Detect which cell encompasses the target text, then output its [X, Y] center coordinate. 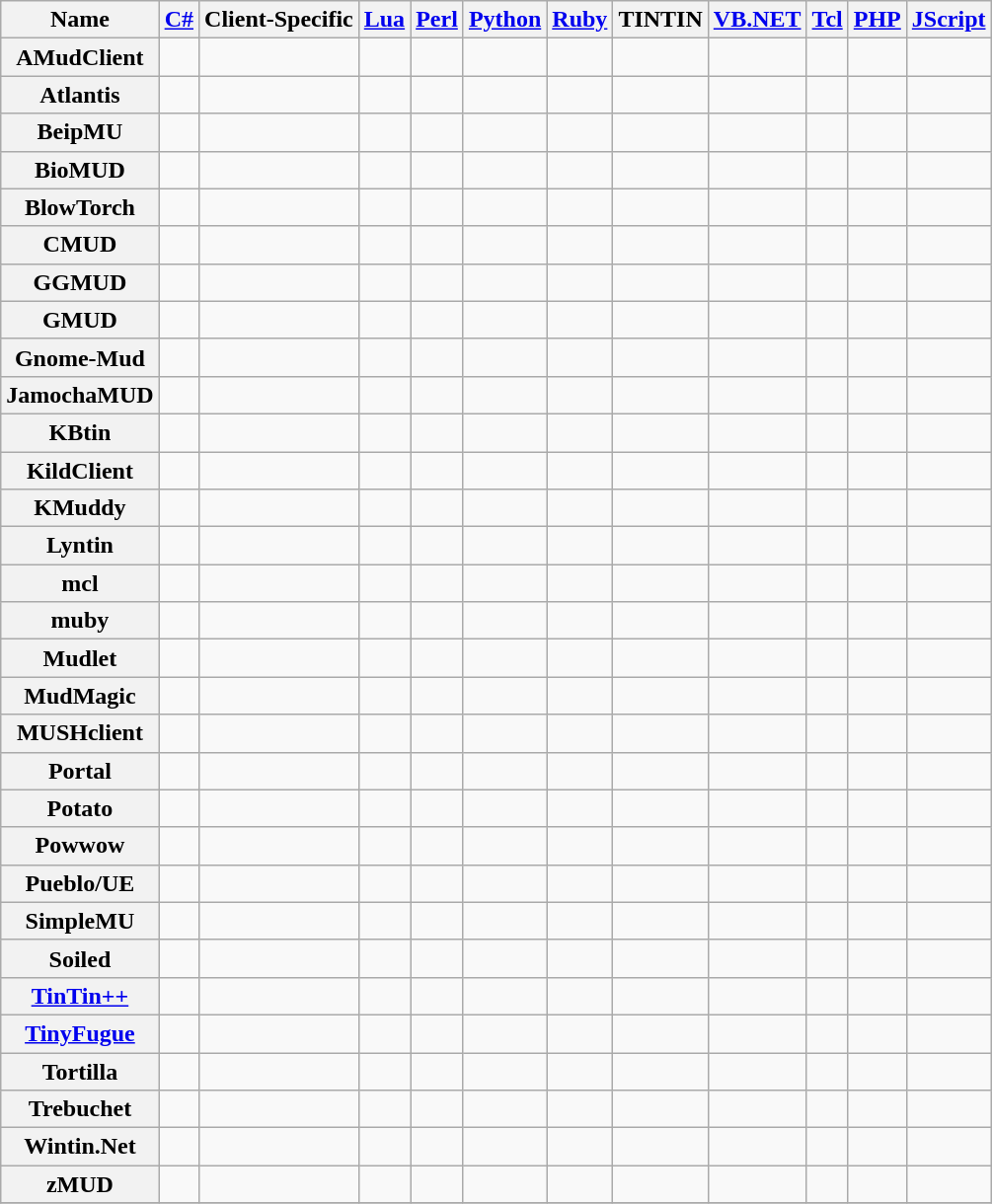
Trebuchet [80, 1109]
KBtin [80, 432]
JScript [949, 20]
Client-Specific [279, 20]
Lua [384, 20]
PHP [877, 20]
mcl [80, 583]
AMudClient [80, 57]
VB.NET [757, 20]
Pueblo/UE [80, 883]
JamochaMUD [80, 395]
Gnome-Mud [80, 357]
muby [80, 621]
BlowTorch [80, 207]
Potato [80, 808]
SimpleMU [80, 921]
TinyFugue [80, 1033]
Portal [80, 771]
Ruby [580, 20]
C# [179, 20]
Tcl [827, 20]
Perl [437, 20]
Lyntin [80, 546]
BeipMU [80, 132]
GMUD [80, 320]
Python [504, 20]
BioMUD [80, 170]
Atlantis [80, 95]
Name [80, 20]
zMUD [80, 1184]
MUSHclient [80, 733]
Powwow [80, 846]
Wintin.Net [80, 1147]
CMUD [80, 245]
KMuddy [80, 508]
GGMUD [80, 282]
Mudlet [80, 658]
Soiled [80, 958]
TINTIN [660, 20]
TinTin++ [80, 996]
MudMagic [80, 696]
Tortilla [80, 1071]
KildClient [80, 471]
